Extract the (X, Y) coordinate from the center of the cell holding the provided text.  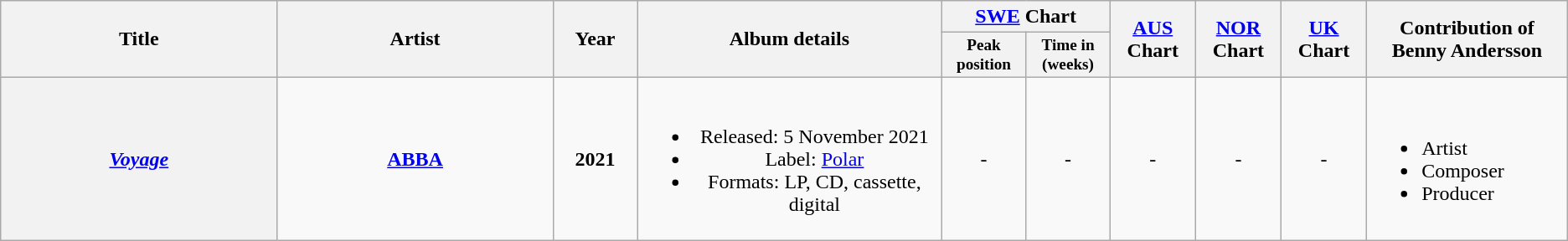
SWE Chart (1025, 17)
UKChart (1323, 39)
Time in(weeks) (1068, 55)
Peak position (983, 55)
Contribution ofBenny Andersson (1467, 39)
NORChart (1238, 39)
ArtistComposerProducer (1467, 159)
2021 (595, 159)
Album details (790, 39)
Year (595, 39)
Artist (415, 39)
AUS Chart (1153, 39)
Released: 5 November 2021Label: PolarFormats: LP, CD, cassette, digital (790, 159)
ABBA (415, 159)
Title (139, 39)
Voyage (139, 159)
